Capture the cell that displays the provided text and extract its [X, Y] central coordinate. 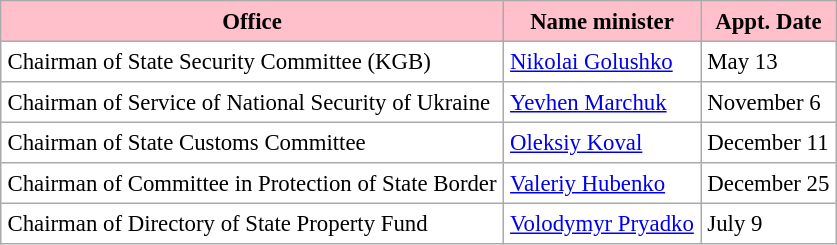
Chairman of Directory of State Property Fund [252, 223]
Valeriy Hubenko [602, 183]
Yevhen Marchuk [602, 102]
December 25 [769, 183]
November 6 [769, 102]
Nikolai Golushko [602, 61]
Name minister [602, 21]
Chairman of Committee in Protection of State Border [252, 183]
December 11 [769, 142]
Chairman of Service of National Security of Ukraine [252, 102]
Office [252, 21]
Appt. Date [769, 21]
Volodymyr Pryadko [602, 223]
Chairman of State Security Committee (KGB) [252, 61]
May 13 [769, 61]
Chairman of State Customs Committee [252, 142]
Oleksiy Koval [602, 142]
July 9 [769, 223]
